Find where the given text appears and provide that cell's center as (x, y) coordinate. 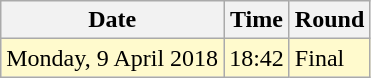
Final (329, 58)
Date (112, 20)
Time (257, 20)
Monday, 9 April 2018 (112, 58)
18:42 (257, 58)
Round (329, 20)
